For the text-containing cell, return its midpoint in [X, Y] coordinate format. 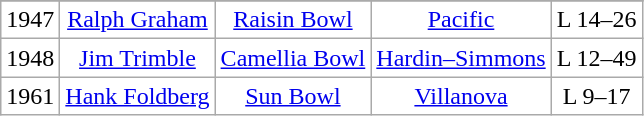
L 14–26 [596, 20]
L 9–17 [596, 96]
Sun Bowl [293, 96]
Hank Foldberg [138, 96]
L 12–49 [596, 58]
Camellia Bowl [293, 58]
Hardin–Simmons [461, 58]
Jim Trimble [138, 58]
Ralph Graham [138, 20]
Pacific [461, 20]
1961 [30, 96]
1948 [30, 58]
Villanova [461, 96]
Raisin Bowl [293, 20]
1947 [30, 20]
